For the text-containing cell, return its midpoint in (x, y) coordinate format. 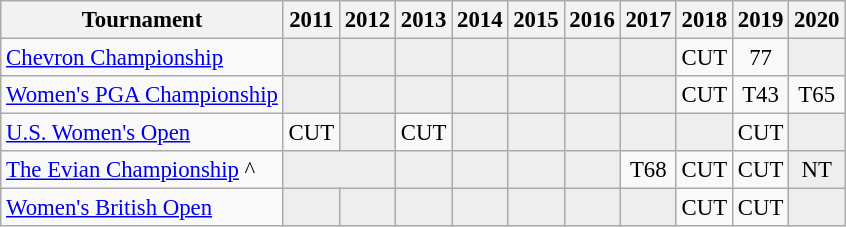
2011 (311, 20)
2012 (367, 20)
77 (760, 58)
U.S. Women's Open (142, 133)
2020 (817, 20)
2013 (424, 20)
T43 (760, 95)
2014 (480, 20)
T68 (648, 170)
2017 (648, 20)
Women's PGA Championship (142, 95)
Tournament (142, 20)
Chevron Championship (142, 58)
NT (817, 170)
2018 (704, 20)
T65 (817, 95)
2019 (760, 20)
The Evian Championship ^ (142, 170)
Women's British Open (142, 208)
2016 (592, 20)
2015 (536, 20)
